Provide the (x, y) coordinate of the cell's center where the given text is located.  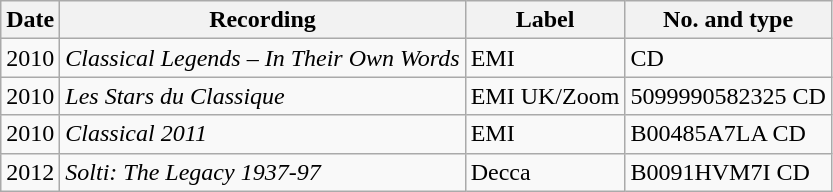
Les Stars du Classique (262, 96)
Date (30, 20)
Classical Legends – In Their Own Words (262, 58)
Label (545, 20)
Decca (545, 172)
5099990582325 CD (728, 96)
Recording (262, 20)
2012 (30, 172)
B0091HVM7I CD (728, 172)
No. and type (728, 20)
EMI UK/Zoom (545, 96)
Solti: The Legacy 1937-97 (262, 172)
Classical 2011 (262, 134)
CD (728, 58)
B00485A7LA CD (728, 134)
